Return the (x, y) coordinate for the center point of the cell that contains the specified text.  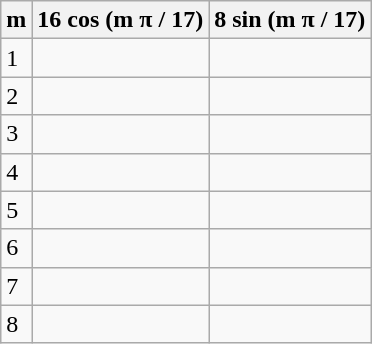
5 (16, 210)
2 (16, 96)
8 (16, 324)
m (16, 20)
3 (16, 134)
16 cos (m π / 17) (120, 20)
1 (16, 58)
7 (16, 286)
4 (16, 172)
8 sin (m π / 17) (290, 20)
6 (16, 248)
